Scan for the cell matching the given text and deliver its (x, y) coordinate at center. 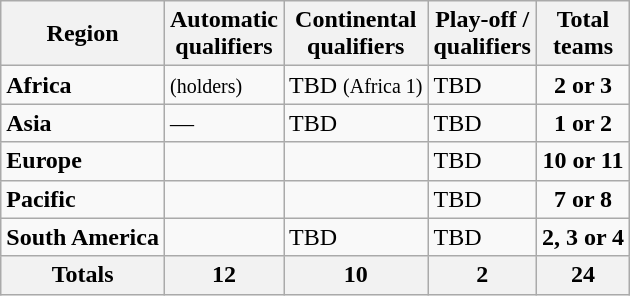
2 or 3 (582, 85)
Region (83, 34)
— (224, 123)
1 or 2 (582, 123)
10 (356, 275)
Europe (83, 161)
7 or 8 (582, 199)
2 (482, 275)
Africa (83, 85)
Asia (83, 123)
2, 3 or 4 (582, 237)
TBD (Africa 1) (356, 85)
Total teams (582, 34)
Pacific (83, 199)
South America (83, 237)
Continental qualifiers (356, 34)
Play-off / qualifiers (482, 34)
12 (224, 275)
24 (582, 275)
(holders) (224, 85)
10 or 11 (582, 161)
Automatic qualifiers (224, 34)
Totals (83, 275)
